Extract the [x, y] coordinate from the center of the cell holding the provided text.  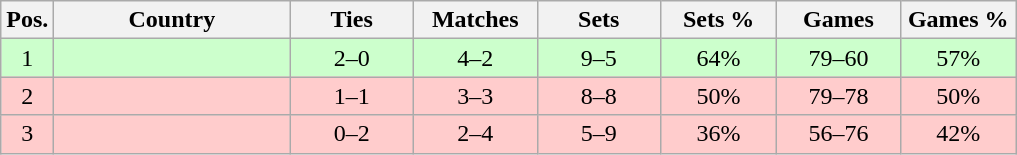
0–2 [352, 134]
2 [28, 96]
36% [719, 134]
Ties [352, 20]
64% [719, 58]
Games % [958, 20]
57% [958, 58]
1 [28, 58]
8–8 [599, 96]
Matches [475, 20]
Sets [599, 20]
9–5 [599, 58]
79–78 [839, 96]
5–9 [599, 134]
Sets % [719, 20]
Pos. [28, 20]
3–3 [475, 96]
4–2 [475, 58]
2–0 [352, 58]
56–76 [839, 134]
2–4 [475, 134]
3 [28, 134]
Country [172, 20]
42% [958, 134]
1–1 [352, 96]
79–60 [839, 58]
Games [839, 20]
